Scan for the cell matching the given text and deliver its (X, Y) coordinate at center. 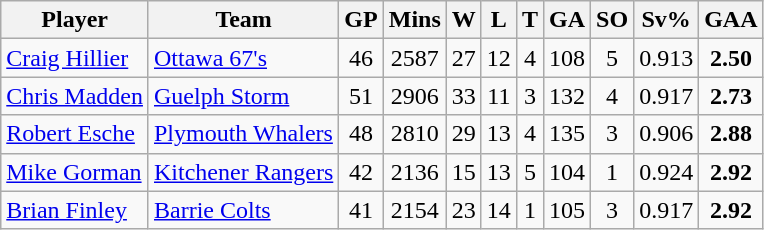
T (530, 20)
14 (498, 210)
42 (361, 172)
GA (566, 20)
2906 (414, 96)
29 (464, 134)
Mike Gorman (75, 172)
2810 (414, 134)
0.906 (666, 134)
11 (498, 96)
0.924 (666, 172)
132 (566, 96)
GP (361, 20)
Guelph Storm (243, 96)
Chris Madden (75, 96)
27 (464, 58)
48 (361, 134)
Kitchener Rangers (243, 172)
GAA (731, 20)
Team (243, 20)
104 (566, 172)
0.913 (666, 58)
12 (498, 58)
23 (464, 210)
2.88 (731, 134)
105 (566, 210)
Craig Hillier (75, 58)
Mins (414, 20)
108 (566, 58)
Robert Esche (75, 134)
135 (566, 134)
15 (464, 172)
2587 (414, 58)
51 (361, 96)
2154 (414, 210)
2.50 (731, 58)
Sv% (666, 20)
Barrie Colts (243, 210)
41 (361, 210)
2.73 (731, 96)
33 (464, 96)
Ottawa 67's (243, 58)
W (464, 20)
46 (361, 58)
Player (75, 20)
L (498, 20)
2136 (414, 172)
SO (612, 20)
Plymouth Whalers (243, 134)
Brian Finley (75, 210)
